Capture the cell that displays the provided text and extract its [X, Y] central coordinate. 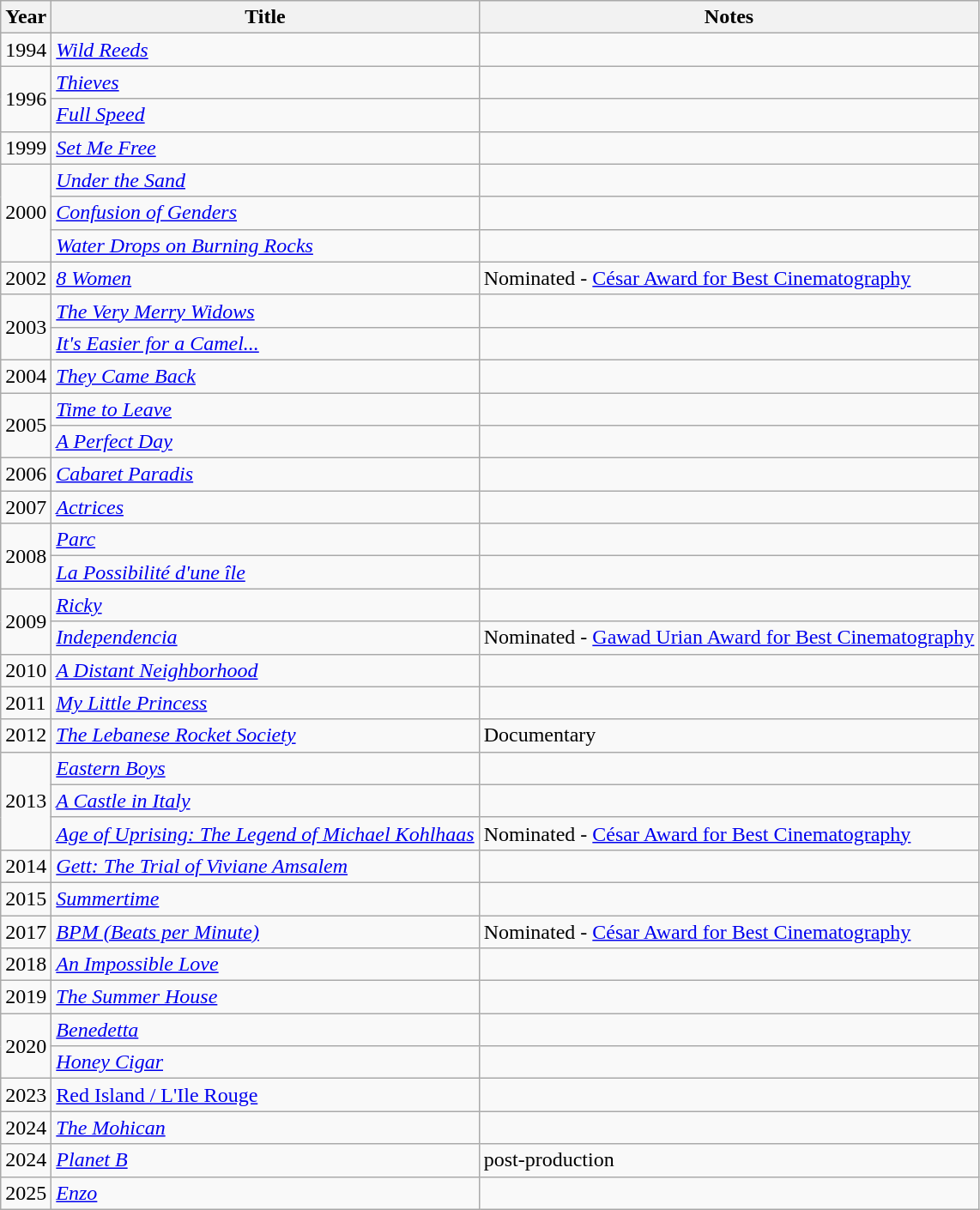
Thieves [265, 82]
2004 [26, 376]
2025 [26, 1193]
Set Me Free [265, 148]
Documentary [729, 735]
8 Women [265, 278]
It's Easier for a Camel... [265, 343]
Wild Reeds [265, 50]
Independencia [265, 638]
My Little Princess [265, 703]
A Perfect Day [265, 442]
2006 [26, 475]
2009 [26, 621]
2010 [26, 670]
Parc [265, 540]
Ricky [265, 605]
2003 [26, 327]
2023 [26, 1095]
Summertime [265, 898]
1996 [26, 99]
2008 [26, 556]
2018 [26, 965]
2017 [26, 931]
Notes [729, 17]
Benedetta [265, 1030]
Red Island / L'Ile Rouge [265, 1095]
2015 [26, 898]
The Lebanese Rocket Society [265, 735]
2013 [26, 801]
A Castle in Italy [265, 801]
2007 [26, 507]
Gett: The Trial of Viviane Amsalem [265, 866]
Time to Leave [265, 409]
Honey Cigar [265, 1062]
Full Speed [265, 115]
The Mohican [265, 1128]
Confusion of Genders [265, 213]
BPM (Beats per Minute) [265, 931]
They Came Back [265, 376]
Title [265, 17]
1999 [26, 148]
Eastern Boys [265, 768]
2019 [26, 997]
The Very Merry Widows [265, 311]
Age of Uprising: The Legend of Michael Kohlhaas [265, 833]
The Summer House [265, 997]
Nominated - Gawad Urian Award for Best Cinematography [729, 638]
1994 [26, 50]
post-production [729, 1160]
2005 [26, 426]
2000 [26, 213]
An Impossible Love [265, 965]
2020 [26, 1046]
Water Drops on Burning Rocks [265, 245]
A Distant Neighborhood [265, 670]
Under the Sand [265, 180]
2014 [26, 866]
Enzo [265, 1193]
La Possibilité d'une île [265, 572]
Year [26, 17]
2012 [26, 735]
Cabaret Paradis [265, 475]
Actrices [265, 507]
2011 [26, 703]
2002 [26, 278]
Planet B [265, 1160]
